Identify which cell holds the provided text, then report its (x, y) central coordinate. 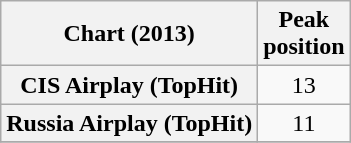
Peakposition (304, 34)
Russia Airplay (TopHit) (130, 123)
13 (304, 85)
11 (304, 123)
Chart (2013) (130, 34)
CIS Airplay (TopHit) (130, 85)
